Pinpoint the cell where the given text exists, returning its [x, y] midpoint coordinate. 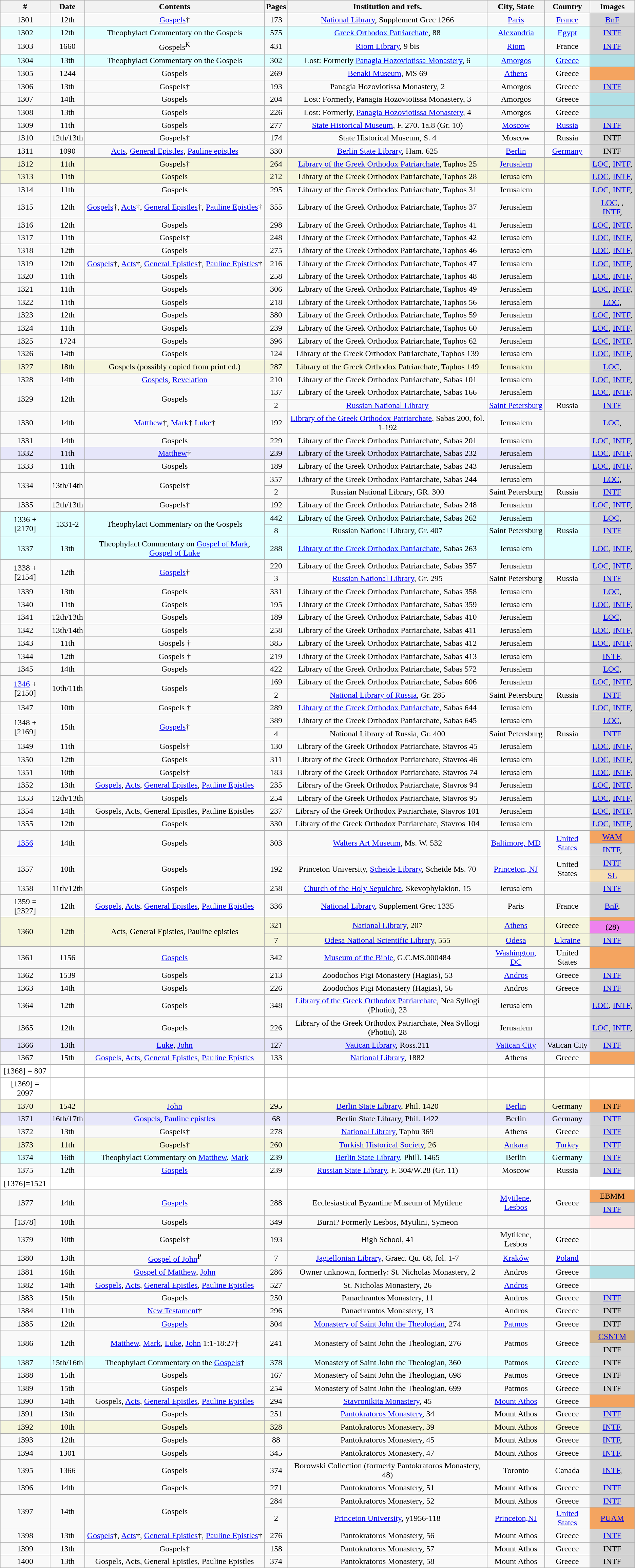
Riom Library, 9 bis [387, 47]
260 [276, 1144]
Pantokratoros Monastery, 34 [387, 1414]
Library of the Greek Orthodox Patriarchate, Sabas 572 [387, 669]
130 [276, 747]
4 [276, 734]
Library of the Greek Orthodox Patriarchate, Taphos 47 [387, 263]
1339 [25, 592]
345 [276, 1453]
Berlin State Library, Ham. 625 [387, 151]
1353 [25, 798]
Date [67, 7]
235 [276, 785]
1386 [25, 1343]
1396 [25, 1488]
Princeton,NJ [516, 1518]
Library of the Greek Orthodox Patriarchate, Sabas 263 [387, 548]
1344 [25, 656]
Pages [276, 7]
Baltimore, MD [516, 843]
Russian National Library, Gr. 407 [387, 531]
EBMM [612, 1196]
Gospels, Revelation [174, 380]
218 [276, 302]
Monastery of Saint John the Theologian, 699 [387, 1388]
1317 [25, 237]
Lost: Formerly, Panagia Hozoviotissa Monastery, 3 [387, 99]
Library of the Greek Orthodox Patriarchate, Sabas 262 [387, 518]
Library of the Greek Orthodox Patriarchate, Sabas 411 [387, 630]
137 [276, 392]
Library of the Greek Orthodox Patriarchate, Nea Syllogi (Photiu), 23 [387, 1005]
Russian National Library, Gr. 295 [387, 579]
1380 [25, 1258]
1090 [67, 151]
8 [276, 531]
Odesa National Scientific Library, 555 [387, 940]
Library of the Greek Orthodox Patriarchate, Nea Syllogi (Photiu), 28 [387, 1028]
Panachrantos Monastery, 11 [387, 1298]
Berlin State Library, Phil. 1422 [387, 1119]
210 [276, 380]
1333 [25, 466]
SL [612, 875]
National Library, Taphu 369 [387, 1131]
169 [276, 682]
1322 [25, 302]
BnF, [612, 906]
1308 [25, 112]
1307 [25, 99]
Gospel of Matthew, John [174, 1272]
1316 [25, 225]
1318 [25, 250]
1332 [25, 453]
1345 [25, 669]
Panagia Hozoviotissa Monastery, 2 [387, 86]
Theophylact Commentary on Gospel of Mark, Gospel of Luke [174, 548]
250 [276, 1298]
1393 [25, 1440]
Library of the Greek Orthodox Patriarchate, Taphos 31 [387, 190]
1539 [67, 975]
Kraków [516, 1258]
Turkish Historical Society, 26 [387, 1144]
Toronto [516, 1470]
15th/16th [67, 1362]
CSNTM [612, 1337]
1342 [25, 630]
1319 [25, 263]
355 [276, 207]
289 [276, 708]
1338 + [2154] [25, 572]
Owner unknown, formerly: St. Nicholas Monastery, 2 [387, 1272]
National Library of Russia, Gr. 285 [387, 695]
1358 [25, 888]
1542 [67, 1106]
[1368] = 807 [25, 1071]
Russian National Library [387, 405]
1320 [25, 276]
349 [276, 1222]
229 [276, 440]
1395 [25, 1470]
302 [276, 60]
Library of the Greek Orthodox Patriarchate, Stavros 104 [387, 824]
1328 [25, 380]
1351 [25, 772]
306 [276, 289]
1309 [25, 125]
Pantokratoros Monastery, 52 [387, 1501]
219 [276, 656]
Library of the Greek Orthodox Patriarchate, Taphos 28 [387, 177]
Library of the Greek Orthodox Patriarchate, Taphos 59 [387, 315]
Burnt? Formerly Lesbos, Mytilini, Symeon [387, 1222]
Library of the Greek Orthodox Patriarchate, Sabas 101 [387, 380]
1398 [25, 1536]
Luke, John [174, 1045]
271 [276, 1488]
[1376]=1521 [25, 1183]
195 [276, 604]
269 [276, 74]
296 [276, 1311]
Borowski Collection (formerly Pantokratoros Monastery, 48) [387, 1470]
Library of the Greek Orthodox Patriarchate, Stavros 46 [387, 759]
1370 [25, 1106]
Ankara [516, 1144]
1343 [25, 643]
High School, 41 [387, 1239]
88 [276, 1440]
1311 [25, 151]
10th/11th [67, 688]
Monastery of Saint John the Theologian, 698 [387, 1375]
Library of the Greek Orthodox Patriarchate, Stavros 101 [387, 811]
Library of the Greek Orthodox Patriarchate, Taphos 139 [387, 354]
Library of the Greek Orthodox Patriarchate, Taphos 149 [387, 367]
Library of the Greek Orthodox Patriarchate, Sabas 412 [387, 643]
284 [276, 1501]
1372 [25, 1131]
Princeton, NJ [516, 869]
Panachrantos Monastery, 13 [387, 1311]
Library of the Greek Orthodox Patriarchate, Taphos 42 [387, 237]
1303 [25, 47]
18th [67, 367]
Library of the Greek Orthodox Patriarchate, Sabas 359 [387, 604]
1335 [25, 505]
1331 [25, 440]
1341 [25, 617]
1310 [25, 138]
Library of the Greek Orthodox Patriarchate, Taphos 46 [387, 250]
1329 [25, 399]
LOC, , INTF, [612, 207]
167 [276, 1375]
1374 [25, 1157]
127 [276, 1045]
1313 [25, 177]
Theophylact Commentary on Matthew, Mark [174, 1157]
[1369] = 2097 [25, 1088]
Library of the Greek Orthodox Patriarchate, Stavros 45 [387, 747]
1304 [25, 60]
527 [276, 1285]
Canada [567, 1470]
204 [276, 99]
357 [276, 479]
1365 [25, 1028]
311 [276, 759]
1383 [25, 1298]
Pantokratoros Monastery, 51 [387, 1488]
1244 [67, 74]
1347 [25, 708]
Zoodochos Pigi Monastery (Hagias), 53 [387, 975]
State Historical Museum, S. 4 [387, 138]
Gospels (possibly copied from print ed.) [174, 367]
3 [276, 579]
Library of the Greek Orthodox Patriarchate, Sabas 357 [387, 566]
1326 [25, 354]
1387 [25, 1362]
Library of the Greek Orthodox Patriarchate, Taphos 62 [387, 341]
Russian State Library, F. 304/W.28 (Gr. 11) [387, 1170]
1377 [25, 1203]
1340 [25, 604]
Vatican Library, Ross.211 [387, 1045]
389 [276, 721]
1331-2 [67, 524]
1391 [25, 1414]
Library of the Greek Orthodox Patriarchate, Sabas 200, fol. 1-192 [387, 423]
Pantokratoros Monastery, 56 [387, 1536]
Matthew†, Mark† Luke† [174, 423]
Monastery of Saint John the Theologian, 360 [387, 1362]
Library of the Greek Orthodox Patriarchate, Sabas 232 [387, 453]
Greek Orthodox Patriarchate, 88 [387, 33]
Alexandria [516, 33]
251 [276, 1414]
John [174, 1106]
National Library, 1882 [387, 1058]
1363 [25, 988]
Library of the Greek Orthodox Patriarchate, Stavros 94 [387, 785]
1362 [25, 975]
Turkey [567, 1144]
Library of the Greek Orthodox Patriarchate, Taphos 60 [387, 328]
Museum of the Bible, G.C.MS.000484 [387, 958]
Berlin State Library, Phil. 1420 [387, 1106]
396 [276, 341]
Jagiellonian Library, Graec. Qu. 68, fol. 1-7 [387, 1258]
1384 [25, 1311]
1390 [25, 1401]
Library of the Greek Orthodox Patriarchate, Sabas 606 [387, 682]
Stavronikita Monastery, 45 [387, 1401]
1334 [25, 485]
1357 [25, 869]
Country [567, 7]
331 [276, 592]
342 [276, 958]
1389 [25, 1388]
11th/12th [67, 888]
1355 [25, 824]
1302 [25, 33]
1354 [25, 811]
Library of the Greek Orthodox Patriarchate, Sabas 413 [387, 656]
442 [276, 518]
1394 [25, 1453]
212 [276, 177]
378 [276, 1362]
1314 [25, 190]
Matthew† [174, 453]
1324 [25, 328]
1352 [25, 785]
1367 [25, 1058]
Library of the Greek Orthodox Patriarchate, Sabas 645 [387, 721]
Gospel of JohnP [174, 1258]
Princeton University, y1956-118 [387, 1518]
Library of the Greek Orthodox Patriarchate, Sabas 244 [387, 479]
220 [276, 566]
276 [276, 1536]
Gospels, Pauline epistles [174, 1119]
Images [612, 7]
385 [276, 643]
328 [276, 1427]
1371 [25, 1119]
National Library, Supplement Grec 1266 [387, 20]
Zoodochos Pigi Monastery (Hagias), 56 [387, 988]
286 [276, 1272]
216 [276, 263]
Washington, DC [516, 958]
1379 [25, 1239]
248 [276, 237]
Lost: Formerly Panagia Hozoviotissa Monastery, 6 [387, 60]
Contents [174, 7]
[1378] [25, 1222]
Pantokratoros Monastery, 45 [387, 1440]
1392 [25, 1427]
Library of the Greek Orthodox Patriarchate, Taphos 56 [387, 302]
National Library of Russia, Gr. 400 [387, 734]
264 [276, 164]
575 [276, 33]
Ukraine [567, 940]
321 [276, 925]
St. Nicholas Monastery, 26 [387, 1285]
Theophylact Commentary on the Gospels† [174, 1362]
Library of the Greek Orthodox Patriarchate, Sabas 644 [387, 708]
422 [276, 669]
336 [276, 906]
Library of the Greek Orthodox Patriarchate, Sabas 243 [387, 466]
298 [276, 225]
Library of the Greek Orthodox Patriarchate, Stavros 95 [387, 798]
Benaki Museum, MS 69 [387, 74]
1321 [25, 289]
183 [276, 772]
Library of the Greek Orthodox Patriarchate, Taphos 48 [387, 276]
1315 [25, 207]
380 [276, 315]
1382 [25, 1285]
16th/17th [67, 1119]
1306 [25, 86]
1156 [67, 958]
Library of the Greek Orthodox Patriarchate, Taphos 49 [387, 289]
Church of the Holy Sepulchre, Skevophylakion, 15 [387, 888]
1349 [25, 747]
1356 [25, 843]
431 [276, 47]
1330 [25, 423]
Library of the Greek Orthodox Patriarchate, Sabas 166 [387, 392]
New Testament† [174, 1311]
1312 [25, 164]
Egypt [567, 33]
124 [276, 354]
Library of the Greek Orthodox Patriarchate, Sabas 201 [387, 440]
Pantokratoros Monastery, 58 [387, 1562]
1388 [25, 1375]
Princeton University, Scheide Library, Scheide Ms. 70 [387, 869]
275 [276, 250]
1364 [25, 1005]
Riom [516, 47]
1373 [25, 1144]
1305 [25, 74]
173 [276, 20]
Library of the Greek Orthodox Patriarchate, Sabas 358 [387, 592]
1361 [25, 958]
1346 + [2150] [25, 688]
Ecclesiastical Byzantine Museum of Mytilene [387, 1203]
PUAM [612, 1518]
1350 [25, 759]
241 [276, 1343]
(28) [612, 927]
WAM [612, 837]
City, State [516, 7]
1337 [25, 548]
1381 [25, 1272]
1724 [67, 341]
Library of the Greek Orthodox Patriarchate, Taphos 41 [387, 225]
Walters Art Museum, Ms. W. 532 [387, 843]
National Library, Supplement Grec 1335 [387, 906]
Monastery of Saint John the Theologian, 276 [387, 1343]
Library of the Greek Orthodox Patriarchate, Taphos 37 [387, 207]
174 [276, 138]
GospelsK [174, 47]
Matthew, Mark, Luke, John 1:1-18:27† [174, 1343]
Odesa [516, 940]
1360 [25, 931]
# [25, 7]
1325 [25, 341]
State Historical Museum, F. 270. 1a.8 (Gr. 10) [387, 125]
1348 + [2169] [25, 727]
Library of the Greek Orthodox Patriarchate, Stavros 74 [387, 772]
Russian National Library, GR. 300 [387, 492]
Library of the Greek Orthodox Patriarchate, Taphos 25 [387, 164]
Berlin State Library, Phill. 1465 [387, 1157]
287 [276, 367]
1660 [67, 47]
Monastery of Saint John the Theologian, 274 [387, 1324]
1375 [25, 1170]
303 [276, 843]
1385 [25, 1324]
National Library, 207 [387, 925]
1399 [25, 1549]
237 [276, 811]
158 [276, 1549]
294 [276, 1401]
348 [276, 1005]
BnF [612, 20]
304 [276, 1324]
278 [276, 1131]
Poland [567, 1258]
Library of the Greek Orthodox Patriarchate, Sabas 410 [387, 617]
213 [276, 975]
Pantokratoros Monastery, 47 [387, 1453]
1336 + [2170] [25, 524]
1400 [25, 1562]
Pantokratoros Monastery, 57 [387, 1549]
1323 [25, 315]
Pantokratoros Monastery, 39 [387, 1427]
Institution and refs. [387, 7]
Lost: Formerly, Panagia Hozoviotissa Monastery, 4 [387, 112]
277 [276, 125]
1359 = [2327] [25, 906]
1327 [25, 367]
Library of the Greek Orthodox Patriarchate, Sabas 248 [387, 505]
133 [276, 1058]
1397 [25, 1512]
68 [276, 1119]
